Determine the (X, Y) coordinate at the center of the cell enclosing the given text.  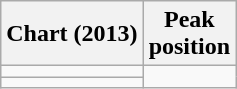
Peakposition (189, 34)
Chart (2013) (72, 34)
